Return [X, Y] of the center of cell containing provided text 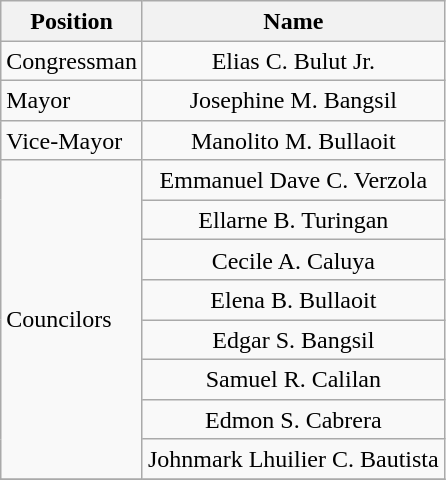
Elena B. Bullaoit [293, 300]
Emmanuel Dave C. Verzola [293, 180]
Congressman [72, 61]
Position [72, 21]
Johnmark Lhuilier C. Bautista [293, 459]
Josephine M. Bangsil [293, 100]
Ellarne B. Turingan [293, 220]
Elias C. Bulut Jr. [293, 61]
Manolito M. Bullaoit [293, 140]
Mayor [72, 100]
Edmon S. Cabrera [293, 419]
Name [293, 21]
Edgar S. Bangsil [293, 340]
Cecile A. Caluya [293, 260]
Vice-Mayor [72, 140]
Councilors [72, 320]
Samuel R. Calilan [293, 379]
